Capture the cell that displays the provided text and extract its (X, Y) central coordinate. 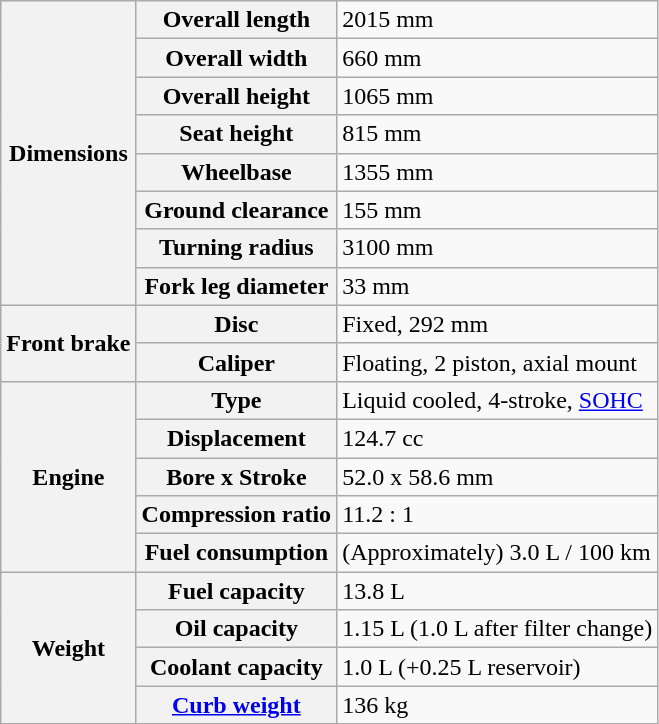
Liquid cooled, 4-stroke, SOHC (498, 400)
Curb weight (236, 705)
Overall length (236, 20)
1355 mm (498, 172)
155 mm (498, 210)
Overall width (236, 58)
660 mm (498, 58)
Compression ratio (236, 515)
Oil capacity (236, 629)
Type (236, 400)
Seat height (236, 134)
Caliper (236, 362)
Engine (68, 476)
Fork leg diameter (236, 286)
Weight (68, 648)
52.0 x 58.6 mm (498, 477)
11.2 : 1 (498, 515)
Coolant capacity (236, 667)
124.7 cc (498, 438)
1.0 L (+0.25 L reservoir) (498, 667)
3100 mm (498, 248)
13.8 L (498, 591)
(Approximately) 3.0 L / 100 km (498, 553)
33 mm (498, 286)
1.15 L (1.0 L after filter change) (498, 629)
Wheelbase (236, 172)
Overall height (236, 96)
2015 mm (498, 20)
Fuel capacity (236, 591)
Disc (236, 324)
Ground clearance (236, 210)
Bore x Stroke (236, 477)
Dimensions (68, 153)
136 kg (498, 705)
Floating, 2 piston, axial mount (498, 362)
Displacement (236, 438)
Fuel consumption (236, 553)
815 mm (498, 134)
Front brake (68, 343)
1065 mm (498, 96)
Turning radius (236, 248)
Fixed, 292 mm (498, 324)
